Capture the cell that displays the provided text and extract its [X, Y] central coordinate. 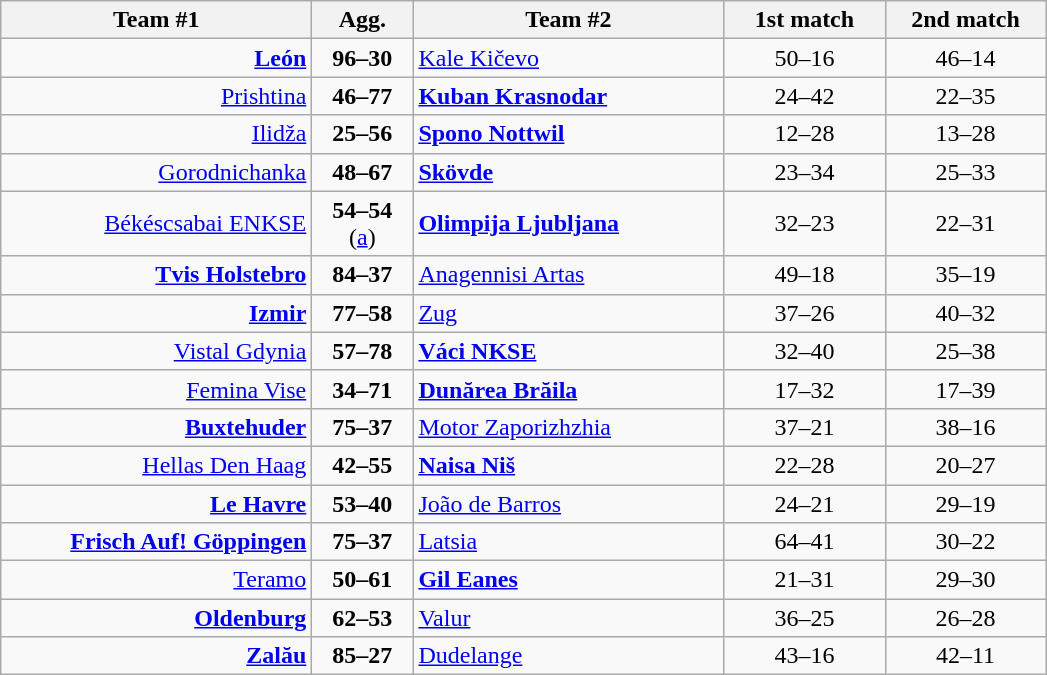
Hellas Den Haag [156, 465]
26–28 [966, 618]
Zug [568, 313]
24–21 [804, 503]
32–40 [804, 351]
12–28 [804, 134]
Anagennisi Artas [568, 275]
37–26 [804, 313]
54–54 (a) [362, 224]
22–35 [966, 96]
32–23 [804, 224]
25–56 [362, 134]
46–14 [966, 58]
2nd match [966, 20]
42–55 [362, 465]
Kuban Krasnodar [568, 96]
Olimpija Ljubljana [568, 224]
Prishtina [156, 96]
85–27 [362, 656]
Vistal Gdynia [156, 351]
46–77 [362, 96]
57–78 [362, 351]
1st match [804, 20]
22–28 [804, 465]
Dunărea Brăila [568, 389]
48–67 [362, 172]
64–41 [804, 542]
Tvis Holstebro [156, 275]
Skövde [568, 172]
Latsia [568, 542]
Motor Zaporizhzhia [568, 427]
Buxtehuder [156, 427]
42–11 [966, 656]
Dudelange [568, 656]
León [156, 58]
20–27 [966, 465]
77–58 [362, 313]
96–30 [362, 58]
Ilidža [156, 134]
Kale Kičevo [568, 58]
13–28 [966, 134]
49–18 [804, 275]
Valur [568, 618]
Frisch Auf! Göppingen [156, 542]
17–32 [804, 389]
Zalău [156, 656]
Femina Vise [156, 389]
62–53 [362, 618]
17–39 [966, 389]
30–22 [966, 542]
23–34 [804, 172]
Gorodnichanka [156, 172]
Gil Eanes [568, 580]
38–16 [966, 427]
22–31 [966, 224]
34–71 [362, 389]
Naisa Niš [568, 465]
Agg. [362, 20]
Team #1 [156, 20]
25–38 [966, 351]
24–42 [804, 96]
53–40 [362, 503]
50–16 [804, 58]
29–30 [966, 580]
25–33 [966, 172]
Team #2 [568, 20]
43–16 [804, 656]
Oldenburg [156, 618]
Spono Nottwil [568, 134]
21–31 [804, 580]
84–37 [362, 275]
Békéscsabai ENKSE [156, 224]
Váci NKSE [568, 351]
Teramo [156, 580]
36–25 [804, 618]
40–32 [966, 313]
35–19 [966, 275]
37–21 [804, 427]
29–19 [966, 503]
50–61 [362, 580]
Izmir [156, 313]
Le Havre [156, 503]
João de Barros [568, 503]
